Detect which cell encompasses the target text, then output its [x, y] center coordinate. 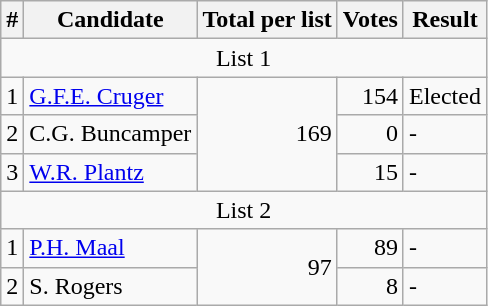
# [12, 20]
0 [370, 134]
8 [370, 286]
G.F.E. Cruger [110, 96]
Elected [444, 96]
Votes [370, 20]
15 [370, 172]
89 [370, 248]
List 1 [244, 58]
154 [370, 96]
3 [12, 172]
Candidate [110, 20]
Result [444, 20]
List 2 [244, 210]
Total per list [267, 20]
169 [267, 134]
C.G. Buncamper [110, 134]
P.H. Maal [110, 248]
97 [267, 267]
S. Rogers [110, 286]
W.R. Plantz [110, 172]
